Scan for the cell matching the given text and deliver its (x, y) coordinate at center. 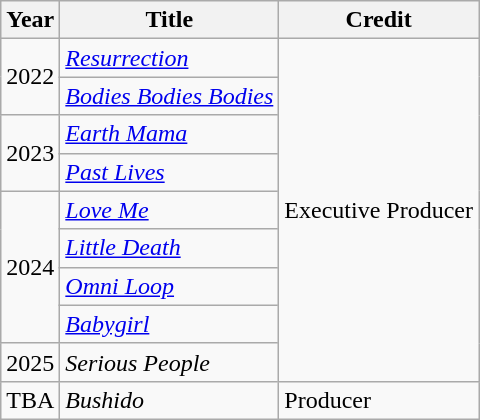
Year (30, 20)
Earth Mama (170, 134)
Executive Producer (379, 210)
2025 (30, 362)
Bodies Bodies Bodies (170, 96)
2022 (30, 77)
Producer (379, 400)
Resurrection (170, 58)
Credit (379, 20)
Bushido (170, 400)
Serious People (170, 362)
Title (170, 20)
2024 (30, 267)
2023 (30, 153)
TBA (30, 400)
Omni Loop (170, 286)
Past Lives (170, 172)
Little Death (170, 248)
Babygirl (170, 324)
Love Me (170, 210)
